Identify which cell holds the provided text, then report its [x, y] central coordinate. 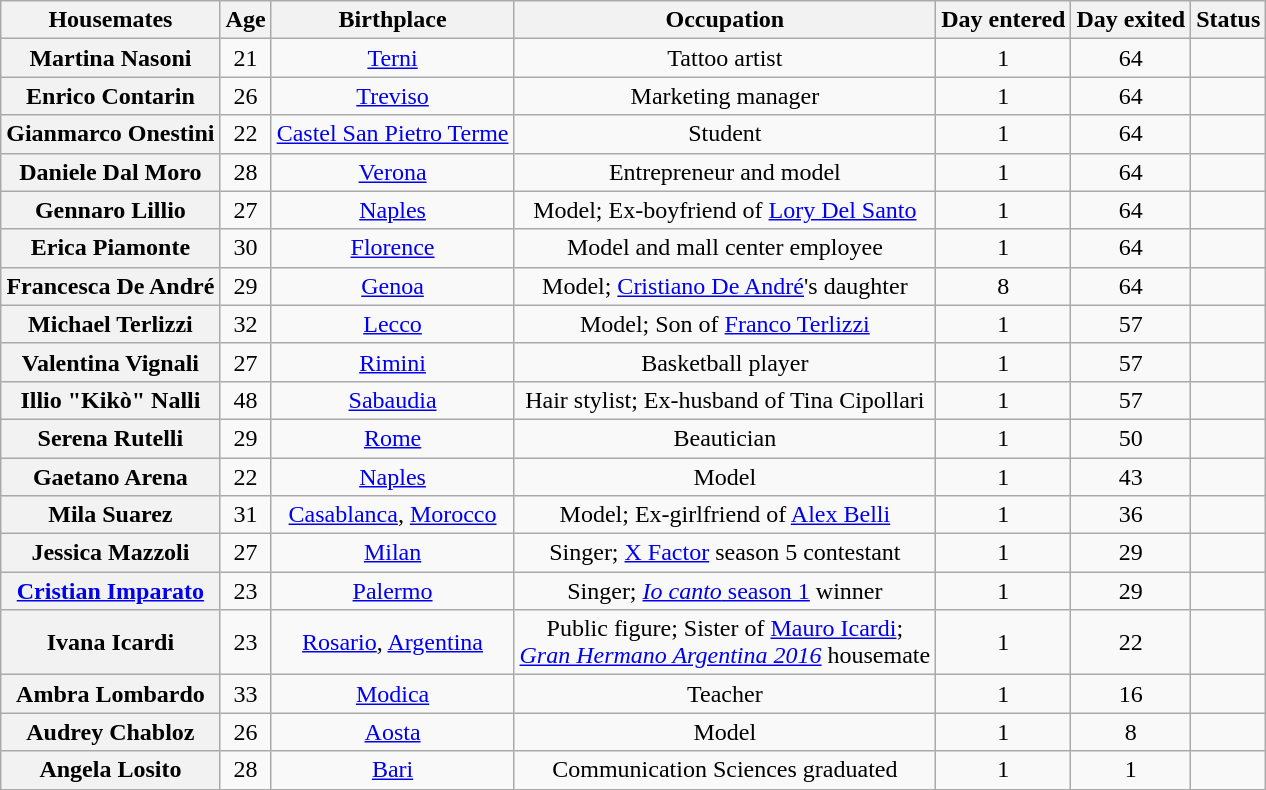
Public figure; Sister of Mauro Icardi;Gran Hermano Argentina 2016 housemate [725, 642]
Tattoo artist [725, 58]
Basketball player [725, 362]
Florence [392, 248]
Gaetano Arena [110, 477]
Model; Son of Franco Terlizzi [725, 324]
32 [246, 324]
Lecco [392, 324]
Occupation [725, 20]
30 [246, 248]
Verona [392, 172]
Terni [392, 58]
Bari [392, 770]
Gennaro Lillio [110, 210]
Martina Nasoni [110, 58]
Mila Suarez [110, 515]
Aosta [392, 732]
Student [725, 134]
Serena Rutelli [110, 438]
Status [1228, 20]
Palermo [392, 591]
Milan [392, 553]
Cristian Imparato [110, 591]
Ivana Icardi [110, 642]
Housemates [110, 20]
Beautician [725, 438]
Model and mall center employee [725, 248]
Hair stylist; Ex-husband of Tina Cipollari [725, 400]
Rimini [392, 362]
Teacher [725, 694]
Daniele Dal Moro [110, 172]
31 [246, 515]
Angela Losito [110, 770]
33 [246, 694]
50 [1131, 438]
Day entered [1004, 20]
Rosario, Argentina [392, 642]
Singer; Io canto season 1 winner [725, 591]
Gianmarco Onestini [110, 134]
Genoa [392, 286]
Communication Sciences graduated [725, 770]
Enrico Contarin [110, 96]
Model; Ex-girlfriend of Alex Belli [725, 515]
Marketing manager [725, 96]
Valentina Vignali [110, 362]
Model; Cristiano De André's daughter [725, 286]
Castel San Pietro Terme [392, 134]
Modica [392, 694]
16 [1131, 694]
36 [1131, 515]
Illio "Kikò" Nalli [110, 400]
Michael Terlizzi [110, 324]
Audrey Chabloz [110, 732]
Rome [392, 438]
Erica Piamonte [110, 248]
Sabaudia [392, 400]
Age [246, 20]
Treviso [392, 96]
Singer; X Factor season 5 contestant [725, 553]
Model; Ex-boyfriend of Lory Del Santo [725, 210]
21 [246, 58]
43 [1131, 477]
48 [246, 400]
Entrepreneur and model [725, 172]
Ambra Lombardo [110, 694]
Birthplace [392, 20]
Francesca De André [110, 286]
Jessica Mazzoli [110, 553]
Day exited [1131, 20]
Casablanca, Morocco [392, 515]
